Identify which cell holds the provided text, then report its [X, Y] central coordinate. 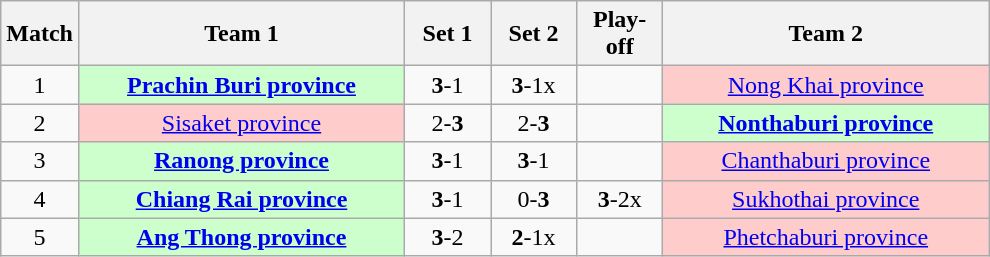
2-1x [534, 237]
Set 1 [448, 34]
Ang Thong province [241, 237]
0-3 [534, 199]
Play-off [620, 34]
Chiang Rai province [241, 199]
Phetchaburi province [826, 237]
Team 2 [826, 34]
3-2x [620, 199]
4 [40, 199]
Match [40, 34]
Nonthaburi province [826, 123]
Prachin Buri province [241, 85]
Set 2 [534, 34]
1 [40, 85]
2 [40, 123]
Ranong province [241, 161]
Team 1 [241, 34]
Sisaket province [241, 123]
Chanthaburi province [826, 161]
3 [40, 161]
5 [40, 237]
Sukhothai province [826, 199]
3-1x [534, 85]
3-2 [448, 237]
Nong Khai province [826, 85]
